Extract the (x, y) coordinate from the center of the cell holding the provided text.  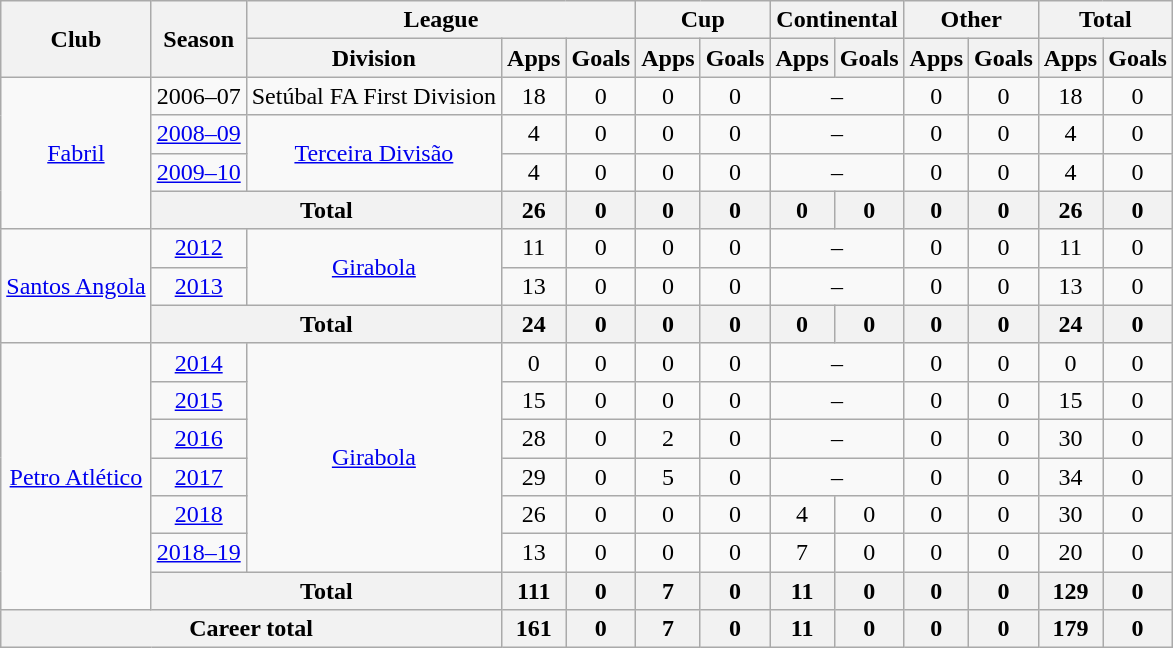
Cup (703, 20)
2014 (198, 362)
Career total (252, 629)
Continental (837, 20)
129 (1070, 591)
161 (534, 629)
League (441, 20)
2018–19 (198, 553)
2 (668, 438)
34 (1070, 477)
2006–07 (198, 96)
2016 (198, 438)
2015 (198, 400)
Season (198, 39)
Petro Atlético (76, 476)
Santos Angola (76, 286)
28 (534, 438)
29 (534, 477)
2008–09 (198, 134)
111 (534, 591)
Club (76, 39)
Fabril (76, 153)
2013 (198, 286)
Division (374, 58)
20 (1070, 553)
2012 (198, 248)
Other (971, 20)
2009–10 (198, 172)
Setúbal FA First Division (374, 96)
179 (1070, 629)
2017 (198, 477)
5 (668, 477)
2018 (198, 515)
Terceira Divisão (374, 153)
